Determine the (X, Y) coordinate at the center of the cell enclosing the given text.  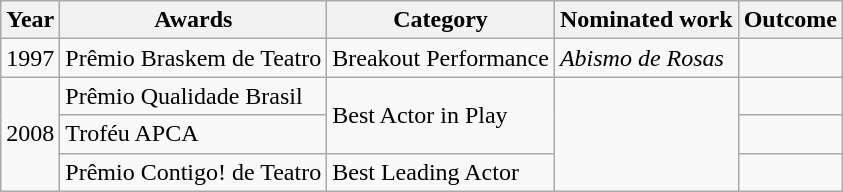
Abismo de Rosas (646, 58)
Category (441, 20)
Outcome (790, 20)
2008 (30, 134)
1997 (30, 58)
Prêmio Contigo! de Teatro (194, 172)
Prêmio Braskem de Teatro (194, 58)
Nominated work (646, 20)
Best Leading Actor (441, 172)
Year (30, 20)
Best Actor in Play (441, 115)
Prêmio Qualidade Brasil (194, 96)
Breakout Performance (441, 58)
Troféu APCA (194, 134)
Awards (194, 20)
